Search for the cell housing the specified text and yield its (x, y) center coordinate. 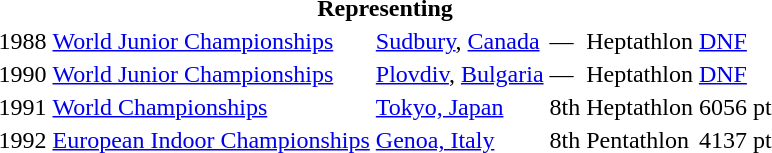
Tokyo, Japan (460, 107)
Sudbury, Canada (460, 41)
Plovdiv, Bulgaria (460, 74)
World Championships (211, 107)
8th (565, 107)
